Pinpoint the cell where the given text exists, returning its [X, Y] midpoint coordinate. 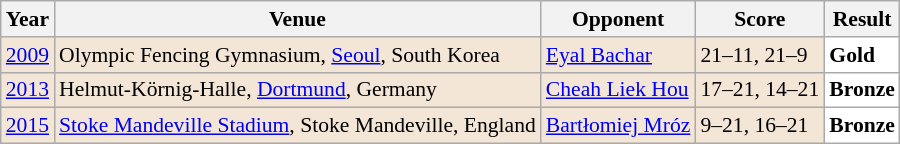
Cheah Liek Hou [618, 90]
9–21, 16–21 [760, 126]
17–21, 14–21 [760, 90]
Helmut-Körnig-Halle, Dortmund, Germany [298, 90]
Olympic Fencing Gymnasium, Seoul, South Korea [298, 55]
2009 [28, 55]
Opponent [618, 19]
Gold [862, 55]
2015 [28, 126]
Bartłomiej Mróz [618, 126]
Stoke Mandeville Stadium, Stoke Mandeville, England [298, 126]
Venue [298, 19]
Score [760, 19]
21–11, 21–9 [760, 55]
Year [28, 19]
Result [862, 19]
2013 [28, 90]
Eyal Bachar [618, 55]
